Search for the cell housing the specified text and yield its (X, Y) center coordinate. 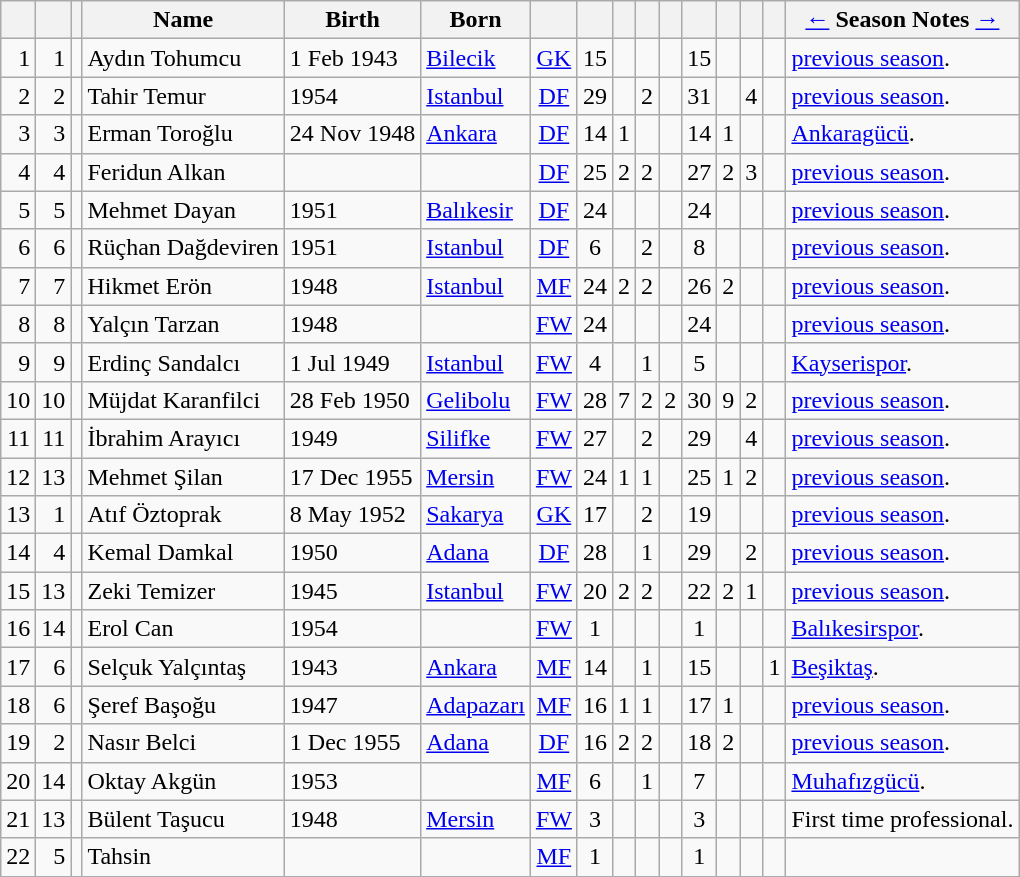
Erol Can (183, 629)
Aydın Tohumcu (183, 58)
Bilecik (476, 58)
1943 (352, 667)
Name (183, 20)
Mehmet Dayan (183, 210)
Kayserispor. (902, 362)
1945 (352, 591)
Erdinç Sandalcı (183, 362)
Muhafızgücü. (902, 781)
Nasır Belci (183, 743)
1 Jul 1949 (352, 362)
Adapazarı (476, 705)
Born (476, 20)
8 May 1952 (352, 515)
Tahsin (183, 857)
Balıkesir (476, 210)
1949 (352, 438)
30 (700, 400)
1 Dec 1955 (352, 743)
26 (700, 286)
12 (18, 477)
İbrahim Arayıcı (183, 438)
Hikmet Erön (183, 286)
17 Dec 1955 (352, 477)
Atıf Öztoprak (183, 515)
Tahir Temur (183, 96)
Zeki Temizer (183, 591)
Oktay Akgün (183, 781)
Gelibolu (476, 400)
31 (700, 96)
Müjdat Karanfilci (183, 400)
Balıkesirspor. (902, 629)
28 Feb 1950 (352, 400)
1 Feb 1943 (352, 58)
Yalçın Tarzan (183, 324)
1947 (352, 705)
Feridun Alkan (183, 172)
← Season Notes → (902, 20)
Birth (352, 20)
Ankaragücü. (902, 134)
Şeref Başoğu (183, 705)
Beşiktaş. (902, 667)
1953 (352, 781)
24 Nov 1948 (352, 134)
Selçuk Yalçıntaş (183, 667)
Mehmet Şilan (183, 477)
Bülent Taşucu (183, 819)
1950 (352, 553)
Rüçhan Dağdeviren (183, 248)
Erman Toroğlu (183, 134)
Sakarya (476, 515)
First time professional. (902, 819)
21 (18, 819)
Silifke (476, 438)
Kemal Damkal (183, 553)
